From the cell containing the given text, extract its center point as (X, Y) coordinate. 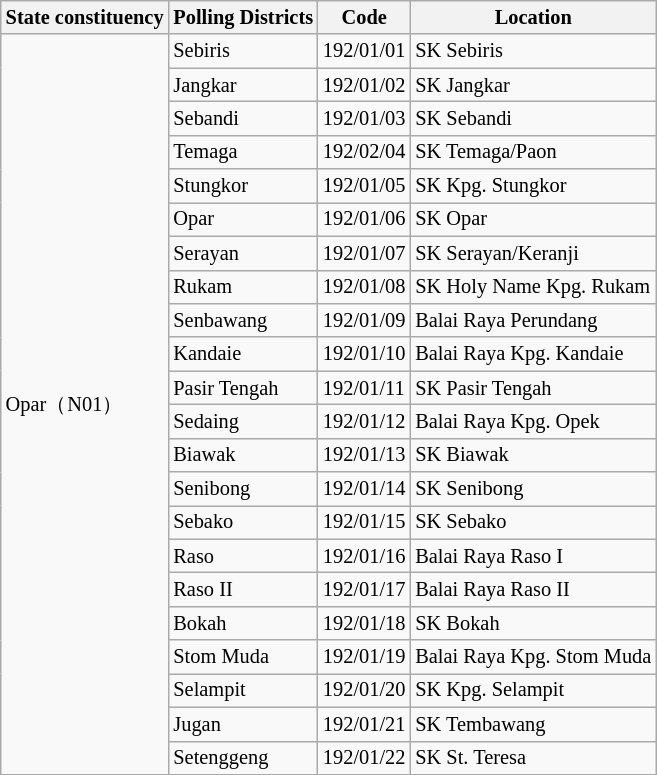
Code (364, 17)
192/01/19 (364, 657)
Sebiris (243, 51)
Raso (243, 556)
SK Senibong (533, 489)
192/01/21 (364, 724)
Senbawang (243, 320)
192/01/10 (364, 354)
Balai Raya Kpg. Kandaie (533, 354)
SK Kpg. Selampit (533, 690)
Balai Raya Kpg. Opek (533, 421)
Kandaie (243, 354)
Rukam (243, 287)
Opar (243, 219)
SK Temaga/Paon (533, 152)
Senibong (243, 489)
192/01/06 (364, 219)
Opar（N01） (85, 404)
Sedaing (243, 421)
SK Opar (533, 219)
SK Serayan/Keranji (533, 253)
192/01/09 (364, 320)
Pasir Tengah (243, 388)
Balai Raya Perundang (533, 320)
SK Jangkar (533, 85)
192/01/05 (364, 186)
SK Sebako (533, 522)
Sebako (243, 522)
Bokah (243, 623)
192/02/04 (364, 152)
192/01/13 (364, 455)
Jugan (243, 724)
Temaga (243, 152)
192/01/18 (364, 623)
192/01/14 (364, 489)
SK Holy Name Kpg. Rukam (533, 287)
SK Sebandi (533, 118)
State constituency (85, 17)
192/01/03 (364, 118)
192/01/22 (364, 758)
Sebandi (243, 118)
Jangkar (243, 85)
SK Biawak (533, 455)
192/01/07 (364, 253)
Balai Raya Raso II (533, 589)
Raso II (243, 589)
Polling Districts (243, 17)
Selampit (243, 690)
192/01/12 (364, 421)
192/01/01 (364, 51)
SK Bokah (533, 623)
192/01/11 (364, 388)
SK Pasir Tengah (533, 388)
SK Kpg. Stungkor (533, 186)
192/01/08 (364, 287)
192/01/20 (364, 690)
192/01/17 (364, 589)
192/01/02 (364, 85)
192/01/15 (364, 522)
Stom Muda (243, 657)
SK Tembawang (533, 724)
Biawak (243, 455)
192/01/16 (364, 556)
SK St. Teresa (533, 758)
SK Sebiris (533, 51)
Setenggeng (243, 758)
Location (533, 17)
Balai Raya Raso I (533, 556)
Serayan (243, 253)
Balai Raya Kpg. Stom Muda (533, 657)
Stungkor (243, 186)
